Search for the cell housing the specified text and yield its [X, Y] center coordinate. 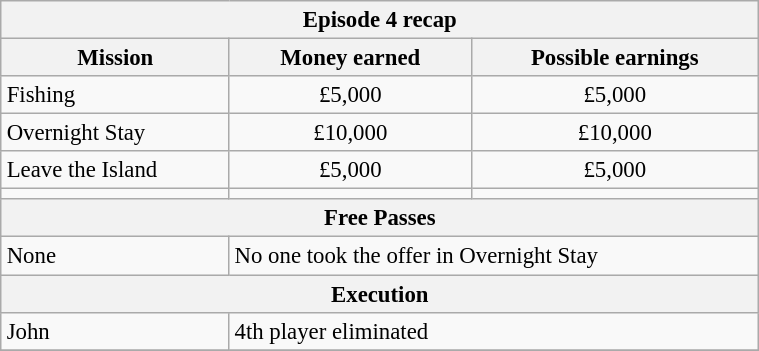
None [115, 256]
No one took the offer in Overnight Stay [494, 256]
Possible earnings [614, 57]
Free Passes [380, 218]
Money earned [350, 57]
Overnight Stay [115, 133]
Fishing [115, 95]
Leave the Island [115, 170]
Mission [115, 57]
Execution [380, 293]
4th player eliminated [494, 331]
John [115, 331]
Episode 4 recap [380, 20]
